Identify which cell holds the provided text, then report its [x, y] central coordinate. 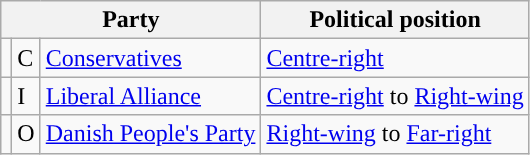
Political position [395, 20]
Liberal Alliance [150, 96]
Conservatives [150, 58]
O [26, 134]
Centre-right [395, 58]
Party [131, 20]
C [26, 58]
Right-wing to Far-right [395, 134]
Danish People's Party [150, 134]
I [26, 96]
Centre-right to Right-wing [395, 96]
